Extract the (X, Y) coordinate from the center of the cell holding the provided text.  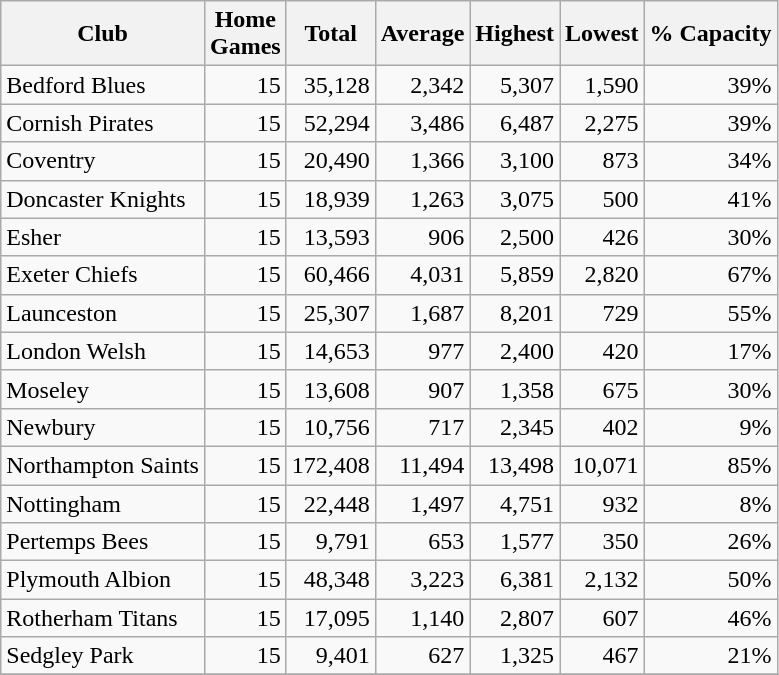
17,095 (330, 618)
14,653 (330, 351)
4,751 (515, 503)
20,490 (330, 161)
2,807 (515, 618)
907 (422, 389)
50% (710, 580)
9% (710, 427)
5,859 (515, 275)
% Capacity (710, 34)
48,348 (330, 580)
Nottingham (103, 503)
Lowest (602, 34)
22,448 (330, 503)
675 (602, 389)
402 (602, 427)
Total (330, 34)
Coventry (103, 161)
25,307 (330, 313)
350 (602, 542)
467 (602, 656)
Sedgley Park (103, 656)
172,408 (330, 465)
60,466 (330, 275)
977 (422, 351)
Doncaster Knights (103, 199)
8,201 (515, 313)
729 (602, 313)
906 (422, 237)
420 (602, 351)
1,577 (515, 542)
932 (602, 503)
85% (710, 465)
Newbury (103, 427)
607 (602, 618)
Moseley (103, 389)
426 (602, 237)
London Welsh (103, 351)
26% (710, 542)
3,486 (422, 123)
2,132 (602, 580)
Highest (515, 34)
Cornish Pirates (103, 123)
500 (602, 199)
52,294 (330, 123)
10,071 (602, 465)
3,100 (515, 161)
627 (422, 656)
13,608 (330, 389)
1,590 (602, 85)
18,939 (330, 199)
13,593 (330, 237)
11,494 (422, 465)
1,263 (422, 199)
1,687 (422, 313)
2,345 (515, 427)
21% (710, 656)
2,500 (515, 237)
35,128 (330, 85)
34% (710, 161)
9,401 (330, 656)
Northampton Saints (103, 465)
Exeter Chiefs (103, 275)
2,275 (602, 123)
Average (422, 34)
1,366 (422, 161)
1,140 (422, 618)
1,325 (515, 656)
HomeGames (245, 34)
6,381 (515, 580)
4,031 (422, 275)
3,223 (422, 580)
5,307 (515, 85)
1,358 (515, 389)
17% (710, 351)
41% (710, 199)
Plymouth Albion (103, 580)
2,820 (602, 275)
67% (710, 275)
Bedford Blues (103, 85)
Club (103, 34)
Launceston (103, 313)
2,400 (515, 351)
873 (602, 161)
55% (710, 313)
10,756 (330, 427)
3,075 (515, 199)
9,791 (330, 542)
Pertemps Bees (103, 542)
13,498 (515, 465)
Rotherham Titans (103, 618)
8% (710, 503)
6,487 (515, 123)
46% (710, 618)
717 (422, 427)
2,342 (422, 85)
653 (422, 542)
Esher (103, 237)
1,497 (422, 503)
